Detect which cell encompasses the target text, then output its (X, Y) center coordinate. 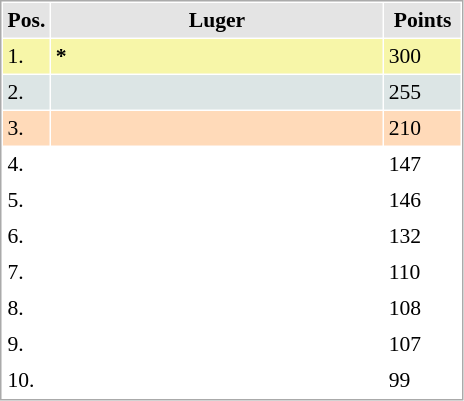
9. (26, 344)
99 (422, 380)
147 (422, 164)
4. (26, 164)
108 (422, 308)
2. (26, 92)
210 (422, 128)
146 (422, 200)
Luger (217, 20)
8. (26, 308)
Points (422, 20)
255 (422, 92)
300 (422, 56)
132 (422, 236)
1. (26, 56)
5. (26, 200)
Pos. (26, 20)
110 (422, 272)
107 (422, 344)
7. (26, 272)
* (217, 56)
3. (26, 128)
6. (26, 236)
10. (26, 380)
